Search for the cell housing the specified text and yield its [X, Y] center coordinate. 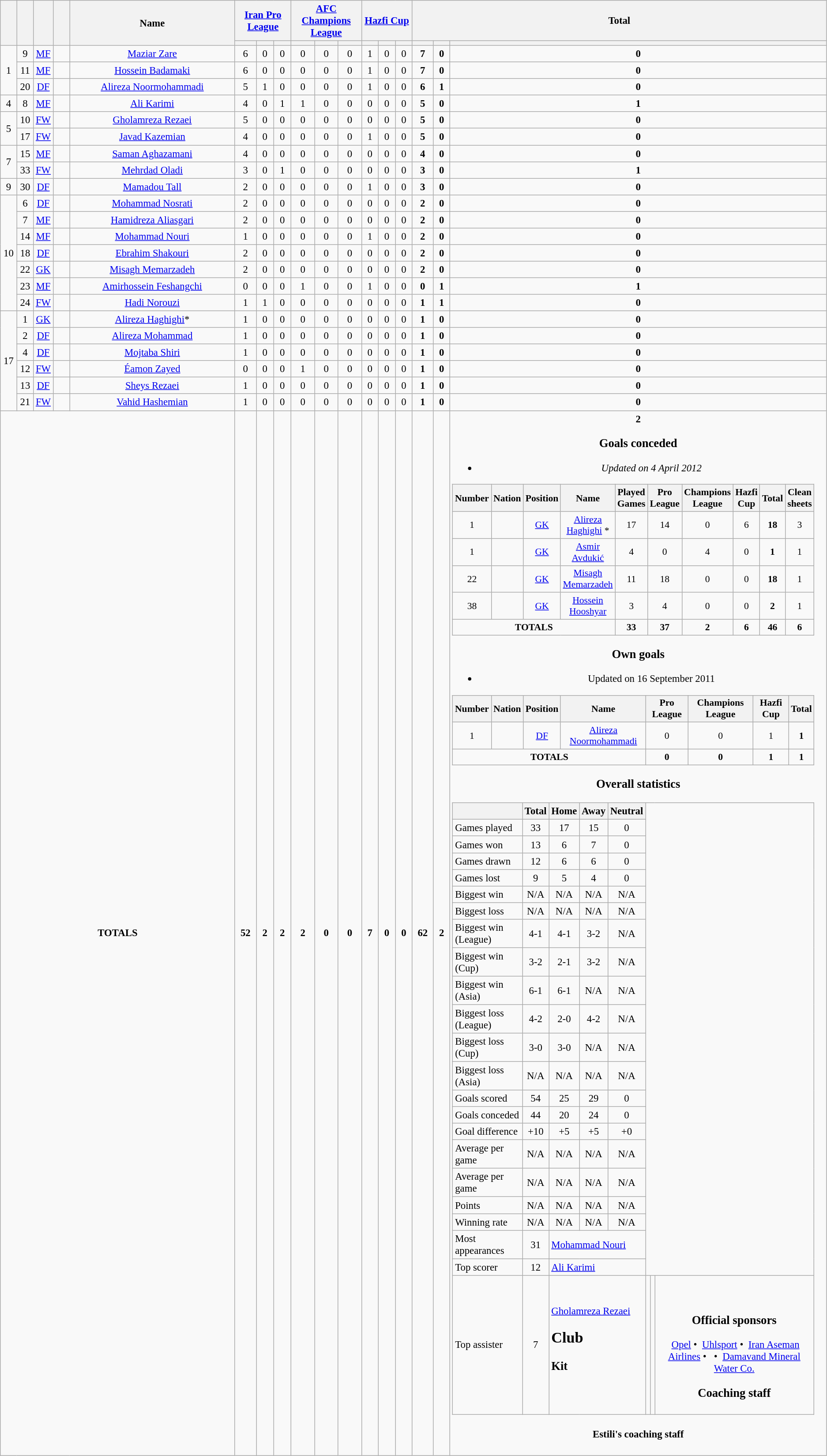
Points [488, 1205]
Games drawn [488, 861]
54 [536, 1099]
Games lost [488, 878]
Iran Pro League [263, 21]
Top assister [488, 1345]
46 [772, 627]
Vahid Hashemian [152, 403]
Away [594, 811]
2-1 [564, 962]
Ebrahim Shakouri [152, 253]
Asmir Avdukić [588, 552]
25 [564, 1099]
Games played [488, 828]
Neutral [627, 811]
Alireza Haghighi* [152, 320]
+10 [536, 1132]
38 [472, 606]
Gholamreza RezaeiClubKit [598, 1345]
Games won [488, 845]
Hadi Norouzi [152, 303]
Biggest loss (League) [488, 1019]
Biggest win [488, 894]
Mehrdad Oladi [152, 170]
Top scorer [488, 1267]
30 [25, 187]
8 [25, 104]
Mamadou Tall [152, 187]
Hossein Badamaki [152, 71]
Biggest loss [488, 911]
21 [25, 403]
Biggest loss (Cup) [488, 1048]
23 [25, 286]
Official sponsors Opel • Uhlsport • Iran Aseman Airlines • • Damavand Mineral Water Co. Coaching staff [734, 1345]
Mojtaba Shiri [152, 353]
Biggest win (Asia) [488, 990]
Hossein Hooshyar [588, 606]
Maziar Zare [152, 54]
Goal difference [488, 1132]
62 [423, 933]
Sheys Rezaei [152, 386]
44 [536, 1115]
Biggest win (League) [488, 934]
Gholamreza Rezaei [152, 120]
Clean sheets [800, 498]
52 [245, 933]
Javad Kazemian [152, 137]
Hamidreza Aliasgari [152, 220]
Amirhossein Feshangchi [152, 286]
Alireza Haghighi * [588, 525]
+0 [627, 1132]
Played Games [632, 498]
Winning rate [488, 1222]
Biggest loss (Asia) [488, 1076]
Biggest win (Cup) [488, 962]
37 [665, 627]
Goals scored [488, 1099]
29 [594, 1099]
Most appearances [488, 1245]
Home [564, 811]
Éamon Zayed [152, 369]
AFC Champions League [327, 21]
Saman Aghazamani [152, 154]
Alireza Mohammad [152, 336]
2-0 [564, 1019]
Goals conceded [488, 1115]
Mohammad Nosrati [152, 203]
31 [536, 1245]
